Identify which cell holds the provided text, then report its [x, y] central coordinate. 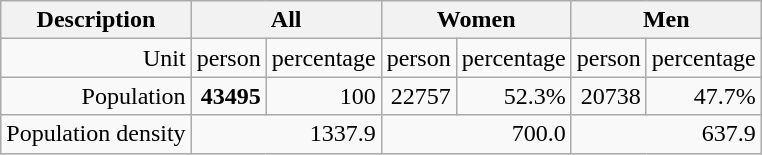
All [286, 20]
52.3% [514, 96]
1337.9 [286, 134]
Unit [96, 58]
637.9 [666, 134]
Description [96, 20]
20738 [608, 96]
43495 [228, 96]
100 [324, 96]
22757 [418, 96]
47.7% [704, 96]
Population [96, 96]
Men [666, 20]
Women [476, 20]
Population density [96, 134]
700.0 [476, 134]
